Determine the (x, y) coordinate at the center of the cell enclosing the given text.  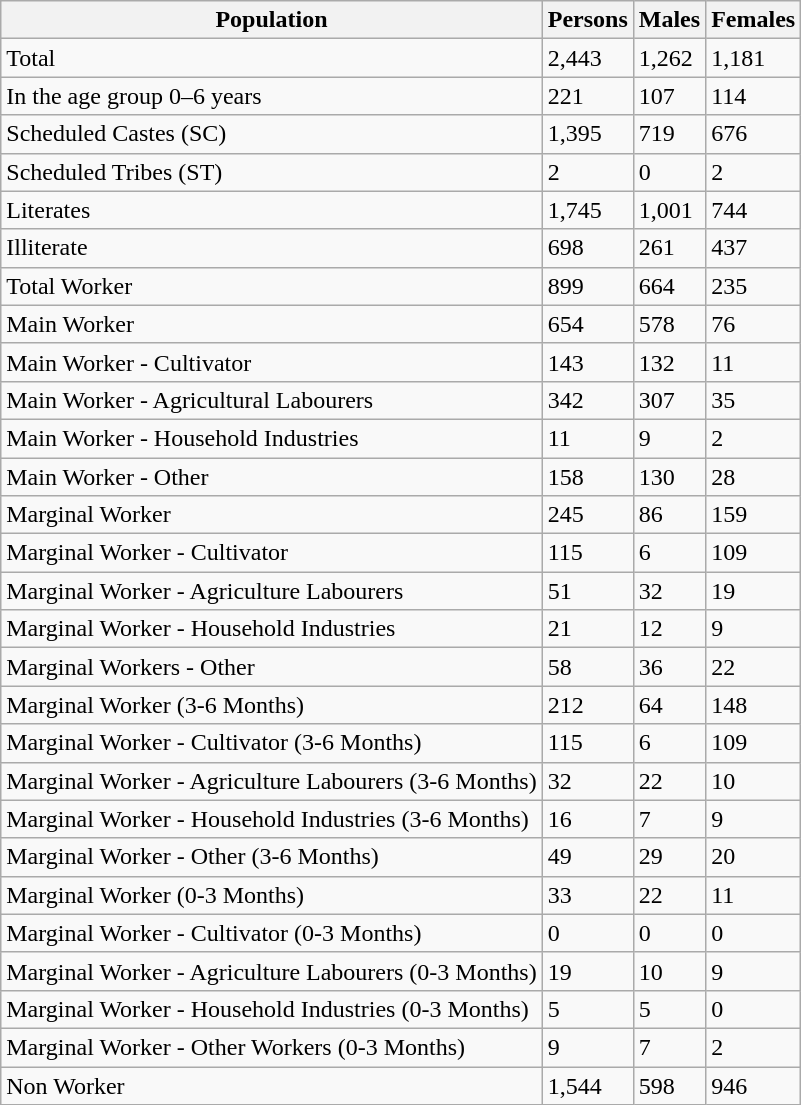
Marginal Worker - Cultivator (3-6 Months) (272, 743)
Marginal Worker - Cultivator (272, 553)
Marginal Worker - Household Industries (0-3 Months) (272, 1009)
158 (588, 477)
16 (588, 819)
Marginal Worker - Agriculture Labourers (0-3 Months) (272, 971)
Marginal Worker - Agriculture Labourers (3-6 Months) (272, 781)
114 (754, 96)
245 (588, 515)
698 (588, 248)
1,262 (669, 58)
437 (754, 248)
Persons (588, 20)
Illiterate (272, 248)
Marginal Worker - Other Workers (0-3 Months) (272, 1047)
Non Worker (272, 1085)
Females (754, 20)
Marginal Worker (0-3 Months) (272, 895)
130 (669, 477)
261 (669, 248)
21 (588, 629)
64 (669, 705)
Marginal Worker - Household Industries (272, 629)
598 (669, 1085)
744 (754, 210)
Population (272, 20)
Total Worker (272, 286)
899 (588, 286)
1,395 (588, 134)
148 (754, 705)
Marginal Worker - Agriculture Labourers (272, 591)
12 (669, 629)
Males (669, 20)
578 (669, 324)
36 (669, 667)
51 (588, 591)
35 (754, 400)
342 (588, 400)
1,001 (669, 210)
86 (669, 515)
143 (588, 362)
Literates (272, 210)
Main Worker - Cultivator (272, 362)
49 (588, 857)
28 (754, 477)
58 (588, 667)
Main Worker - Other (272, 477)
719 (669, 134)
132 (669, 362)
1,181 (754, 58)
159 (754, 515)
Scheduled Castes (SC) (272, 134)
654 (588, 324)
307 (669, 400)
1,745 (588, 210)
676 (754, 134)
Main Worker - Household Industries (272, 438)
1,544 (588, 1085)
212 (588, 705)
Marginal Worker - Other (3-6 Months) (272, 857)
107 (669, 96)
29 (669, 857)
Marginal Worker (272, 515)
76 (754, 324)
In the age group 0–6 years (272, 96)
Marginal Workers - Other (272, 667)
Total (272, 58)
221 (588, 96)
Marginal Worker - Household Industries (3-6 Months) (272, 819)
Main Worker - Agricultural Labourers (272, 400)
Marginal Worker - Cultivator (0-3 Months) (272, 933)
20 (754, 857)
2,443 (588, 58)
235 (754, 286)
Marginal Worker (3-6 Months) (272, 705)
Scheduled Tribes (ST) (272, 172)
33 (588, 895)
Main Worker (272, 324)
946 (754, 1085)
664 (669, 286)
